Output the [X, Y] coordinate of the center of the cell containing the given text.  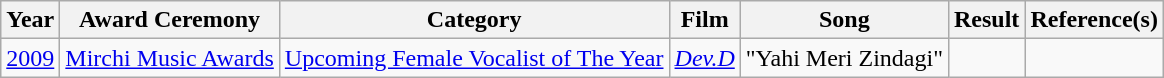
Award Ceremony [170, 20]
"Yahi Meri Zindagi" [844, 58]
Result [986, 20]
Mirchi Music Awards [170, 58]
2009 [30, 58]
Upcoming Female Vocalist of The Year [474, 58]
Film [704, 20]
Category [474, 20]
Song [844, 20]
Dev.D [704, 58]
Reference(s) [1094, 20]
Year [30, 20]
